Capture the cell that displays the provided text and extract its [x, y] central coordinate. 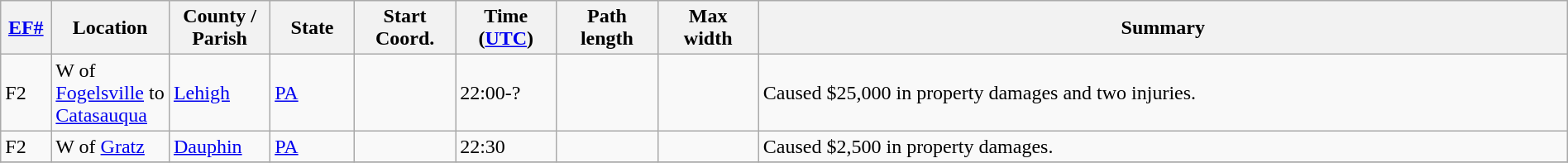
County / Parish [219, 28]
Caused $2,500 in property damages. [1163, 146]
22:00-? [506, 93]
Dauphin [219, 146]
Path length [607, 28]
Lehigh [219, 93]
State [313, 28]
Caused $25,000 in property damages and two injuries. [1163, 93]
EF# [26, 28]
Start Coord. [404, 28]
Max width [708, 28]
Summary [1163, 28]
W of Gratz [111, 146]
W of Fogelsville to Catasauqua [111, 93]
Location [111, 28]
22:30 [506, 146]
Time (UTC) [506, 28]
